Extract the [x, y] coordinate from the center of the cell holding the provided text.  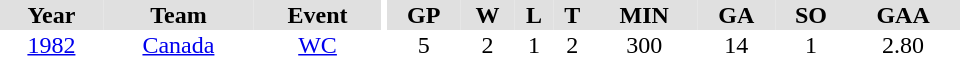
Team [178, 15]
L [534, 15]
5 [424, 45]
WC [318, 45]
Event [318, 15]
GP [424, 15]
W [487, 15]
Canada [178, 45]
14 [736, 45]
SO [812, 15]
1982 [52, 45]
Year [52, 15]
GA [736, 15]
T [572, 15]
MIN [644, 15]
2.80 [903, 45]
300 [644, 45]
GAA [903, 15]
